Locate the cell with the specified text and output its [X, Y] center coordinate. 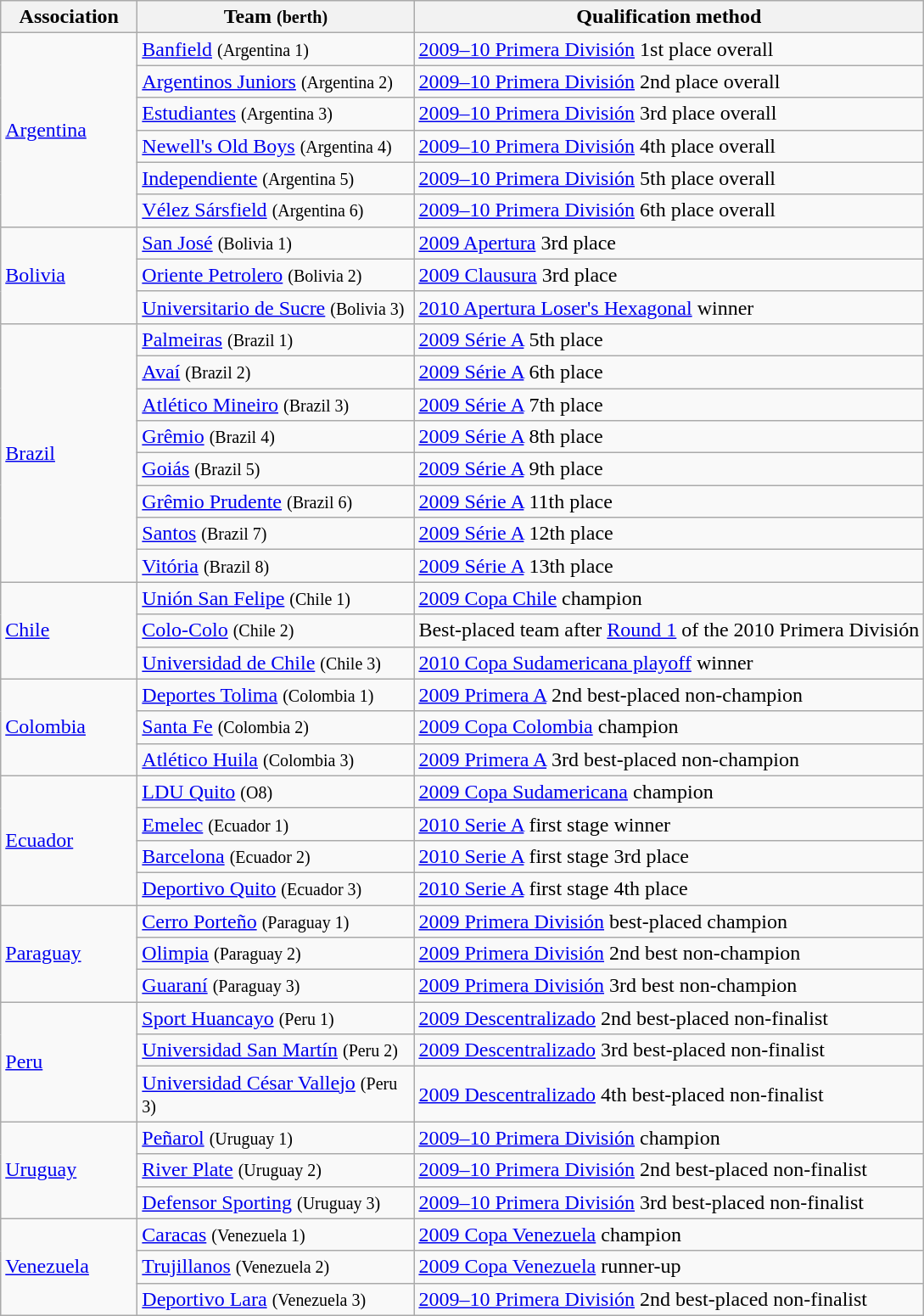
2009 Descentralizado 4th best-placed non-finalist [669, 1095]
River Plate (Uruguay 2) [276, 1170]
Olimpia (Paraguay 2) [276, 954]
2009–10 Primera División 5th place overall [669, 178]
Independiente (Argentina 5) [276, 178]
2009–10 Primera División 3rd place overall [669, 114]
Universitario de Sucre (Bolivia 3) [276, 307]
2009 Série A 9th place [669, 469]
Peru [70, 1062]
Caracas (Venezuela 1) [276, 1235]
2009 Primera División 3rd best non-champion [669, 986]
2010 Apertura Loser's Hexagonal winner [669, 307]
2009–10 Primera División 2nd place overall [669, 81]
Uruguay [70, 1170]
Peñarol (Uruguay 1) [276, 1138]
Argentina [70, 130]
Argentinos Juniors (Argentina 2) [276, 81]
Newell's Old Boys (Argentina 4) [276, 146]
2009–10 Primera División 6th place overall [669, 210]
2009 Primera A 2nd best-placed non-champion [669, 695]
Banfield (Argentina 1) [276, 49]
Universidad de Chile (Chile 3) [276, 663]
Defensor Sporting (Uruguay 3) [276, 1202]
Avaí (Brazil 2) [276, 372]
2009 Primera División best-placed champion [669, 921]
Santos (Brazil 7) [276, 534]
Vitória (Brazil 8) [276, 566]
2009 Copa Colombia champion [669, 727]
Chile [70, 630]
2010 Serie A first stage winner [669, 824]
Palmeiras (Brazil 1) [276, 339]
Atlético Huila (Colombia 3) [276, 759]
2009 Descentralizado 2nd best-placed non-finalist [669, 1018]
2009 Primera División 2nd best non-champion [669, 954]
Sport Huancayo (Peru 1) [276, 1018]
San José (Bolivia 1) [276, 243]
Team (berth) [276, 17]
2009 Série A 6th place [669, 372]
Vélez Sársfield (Argentina 6) [276, 210]
Santa Fe (Colombia 2) [276, 727]
Oriente Petrolero (Bolivia 2) [276, 275]
Unión San Felipe (Chile 1) [276, 598]
2009 Série A 12th place [669, 534]
2009–10 Primera División champion [669, 1138]
Colombia [70, 727]
Association [70, 17]
2009–10 Primera División 4th place overall [669, 146]
Barcelona (Ecuador 2) [276, 856]
Trujillanos (Venezuela 2) [276, 1267]
2010 Copa Sudamericana playoff winner [669, 663]
Cerro Porteño (Paraguay 1) [276, 921]
Paraguay [70, 953]
2009 Copa Venezuela champion [669, 1235]
2009 Série A 5th place [669, 339]
2009 Copa Chile champion [669, 598]
2009 Série A 11th place [669, 501]
Guaraní (Paraguay 3) [276, 986]
Deportivo Quito (Ecuador 3) [276, 888]
Universidad César Vallejo (Peru 3) [276, 1095]
2009 Apertura 3rd place [669, 243]
Goiás (Brazil 5) [276, 469]
2010 Serie A first stage 4th place [669, 888]
Atlético Mineiro (Brazil 3) [276, 405]
LDU Quito (O8) [276, 792]
Bolivia [70, 275]
Estudiantes (Argentina 3) [276, 114]
Deportes Tolima (Colombia 1) [276, 695]
Venezuela [70, 1267]
2009 Copa Venezuela runner-up [669, 1267]
2009–10 Primera División 1st place overall [669, 49]
Grêmio (Brazil 4) [276, 437]
Emelec (Ecuador 1) [276, 824]
Grêmio Prudente (Brazil 6) [276, 501]
Best-placed team after Round 1 of the 2010 Primera División [669, 630]
2009 Série A 8th place [669, 437]
Colo-Colo (Chile 2) [276, 630]
Deportivo Lara (Venezuela 3) [276, 1299]
2010 Serie A first stage 3rd place [669, 856]
2009 Copa Sudamericana champion [669, 792]
2009 Descentralizado 3rd best-placed non-finalist [669, 1050]
2009–10 Primera División 3rd best-placed non-finalist [669, 1202]
Brazil [70, 452]
2009 Clausura 3rd place [669, 275]
Ecuador [70, 840]
Universidad San Martín (Peru 2) [276, 1050]
Qualification method [669, 17]
2009 Série A 13th place [669, 566]
2009 Série A 7th place [669, 405]
2009 Primera A 3rd best-placed non-champion [669, 759]
